From the cell containing the given text, extract its center point as [X, Y] coordinate. 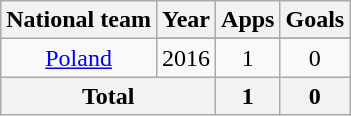
2016 [186, 58]
National team [79, 20]
Poland [79, 58]
Year [186, 20]
Goals [315, 20]
Total [108, 96]
Apps [248, 20]
